Identify which cell holds the provided text, then report its (X, Y) central coordinate. 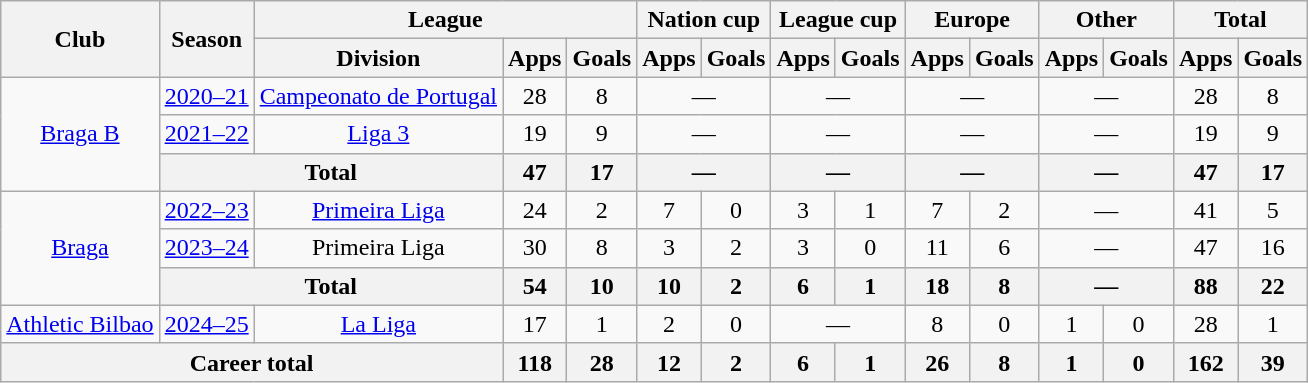
Club (80, 39)
2021–22 (206, 134)
54 (535, 286)
Season (206, 39)
2023–24 (206, 248)
2022–23 (206, 210)
5 (1273, 210)
Braga (80, 248)
Liga 3 (378, 134)
La Liga (378, 324)
Europe (972, 20)
88 (1205, 286)
24 (535, 210)
Division (378, 58)
16 (1273, 248)
26 (937, 362)
2020–21 (206, 96)
2024–25 (206, 324)
Campeonato de Portugal (378, 96)
League cup (838, 20)
118 (535, 362)
39 (1273, 362)
Braga B (80, 134)
30 (535, 248)
162 (1205, 362)
11 (937, 248)
18 (937, 286)
Other (1106, 20)
Athletic Bilbao (80, 324)
12 (669, 362)
Nation cup (704, 20)
22 (1273, 286)
League (446, 20)
41 (1205, 210)
Career total (252, 362)
